Return [x, y] of the center of cell containing provided text 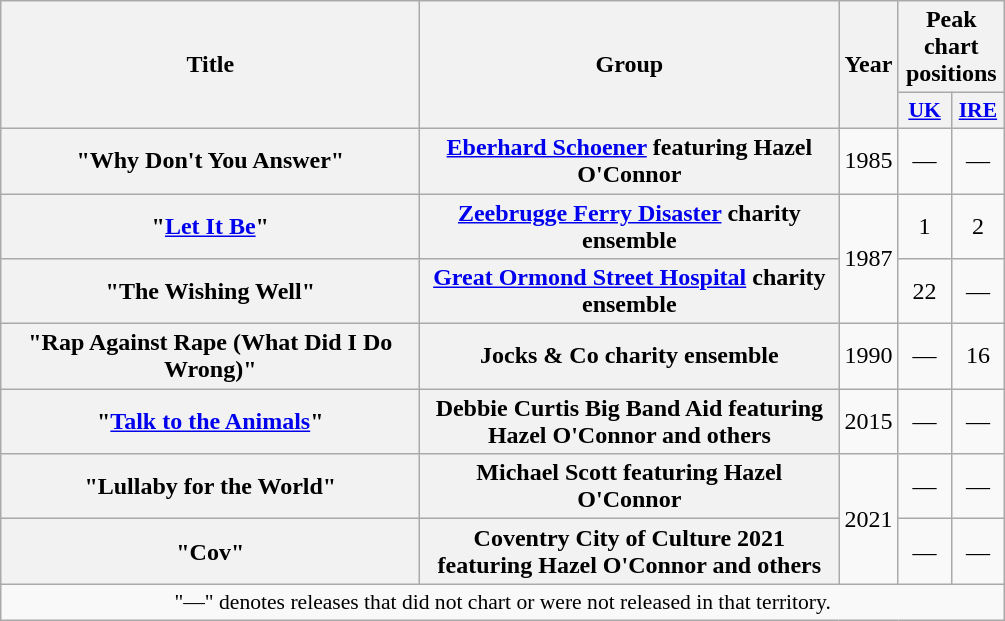
16 [978, 356]
1985 [868, 160]
1990 [868, 356]
"Why Don't You Answer" [210, 160]
"—" denotes releases that did not chart or were not released in that territory. [503, 602]
1987 [868, 259]
"Rap Against Rape (What Did I Do Wrong)" [210, 356]
Zeebrugge Ferry Disaster charity ensemble [630, 226]
"The Wishing Well" [210, 292]
Title [210, 65]
22 [924, 292]
IRE [978, 111]
Michael Scott featuring Hazel O'Connor [630, 486]
"Talk to the Animals" [210, 422]
Great Ormond Street Hospital charity ensemble [630, 292]
Peak chart positions [952, 47]
Coventry City of Culture 2021 featuring Hazel O'Connor and others [630, 552]
"Let It Be" [210, 226]
2015 [868, 422]
"Cov" [210, 552]
UK [924, 111]
Debbie Curtis Big Band Aid featuring Hazel O'Connor and others [630, 422]
1 [924, 226]
Eberhard Schoener featuring Hazel O'Connor [630, 160]
2021 [868, 519]
"Lullaby for the World" [210, 486]
Group [630, 65]
Jocks & Co charity ensemble [630, 356]
2 [978, 226]
Year [868, 65]
